For the text-containing cell, return its midpoint in (X, Y) coordinate format. 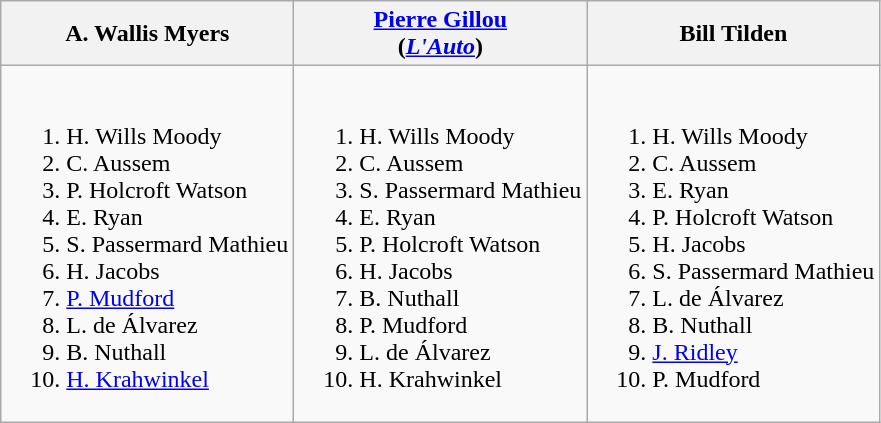
A. Wallis Myers (148, 34)
Bill Tilden (734, 34)
H. Wills Moody C. Aussem S. Passermard Mathieu E. Ryan P. Holcroft Watson H. Jacobs B. Nuthall P. Mudford L. de Álvarez H. Krahwinkel (440, 244)
Pierre Gillou(L'Auto) (440, 34)
H. Wills Moody C. Aussem E. Ryan P. Holcroft Watson H. Jacobs S. Passermard Mathieu L. de Álvarez B. Nuthall J. Ridley P. Mudford (734, 244)
H. Wills Moody C. Aussem P. Holcroft Watson E. Ryan S. Passermard Mathieu H. Jacobs P. Mudford L. de Álvarez B. Nuthall H. Krahwinkel (148, 244)
